Determine the [X, Y] coordinate at the center of the cell enclosing the given text.  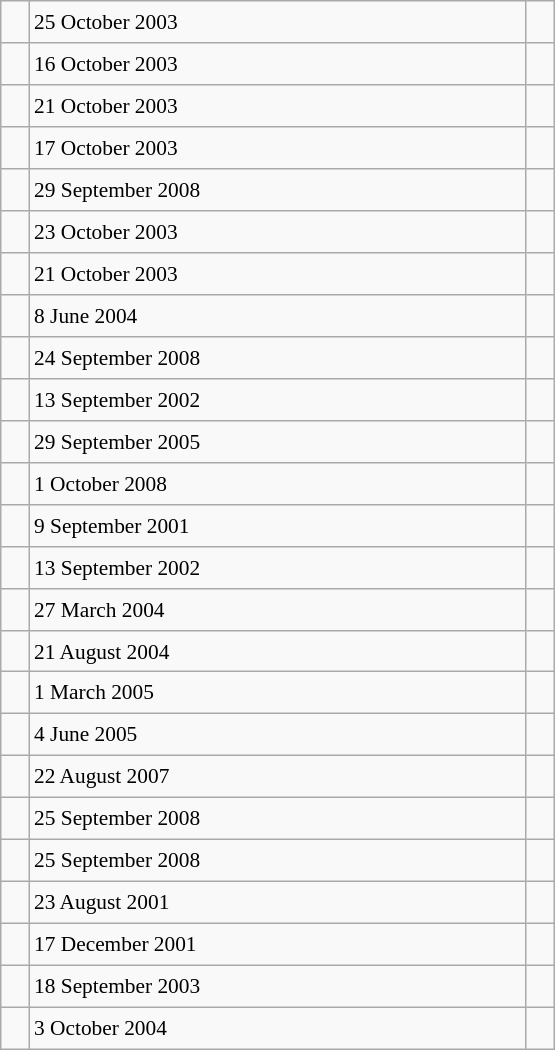
4 June 2005 [278, 735]
23 October 2003 [278, 232]
21 August 2004 [278, 651]
29 September 2005 [278, 441]
24 September 2008 [278, 358]
1 March 2005 [278, 693]
9 September 2001 [278, 525]
23 August 2001 [278, 903]
3 October 2004 [278, 1028]
17 October 2003 [278, 148]
25 October 2003 [278, 22]
8 June 2004 [278, 316]
27 March 2004 [278, 609]
1 October 2008 [278, 483]
18 September 2003 [278, 986]
16 October 2003 [278, 64]
17 December 2001 [278, 945]
22 August 2007 [278, 777]
29 September 2008 [278, 190]
